Locate the cell with the specified text and output its (X, Y) center coordinate. 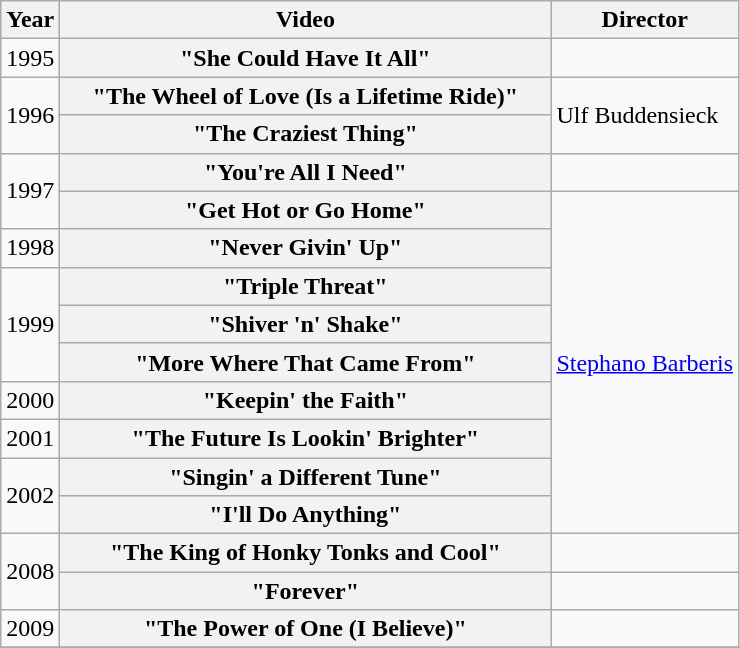
Stephano Barberis (645, 362)
"Keepin' the Faith" (306, 400)
2009 (30, 629)
"You're All I Need" (306, 172)
1995 (30, 58)
Director (645, 20)
2000 (30, 400)
"The King of Honky Tonks and Cool" (306, 553)
"Shiver 'n' Shake" (306, 324)
"Get Hot or Go Home" (306, 210)
"More Where That Came From" (306, 362)
1999 (30, 324)
"The Wheel of Love (Is a Lifetime Ride)" (306, 96)
"The Craziest Thing" (306, 134)
"I'll Do Anything" (306, 515)
"The Future Is Lookin' Brighter" (306, 438)
"She Could Have It All" (306, 58)
2001 (30, 438)
Ulf Buddensieck (645, 115)
"Singin' a Different Tune" (306, 477)
2008 (30, 572)
2002 (30, 496)
"Triple Threat" (306, 286)
"The Power of One (I Believe)" (306, 629)
"Forever" (306, 591)
Video (306, 20)
Year (30, 20)
1997 (30, 191)
1996 (30, 115)
"Never Givin' Up" (306, 248)
1998 (30, 248)
